Return (X, Y) of the center of cell containing provided text 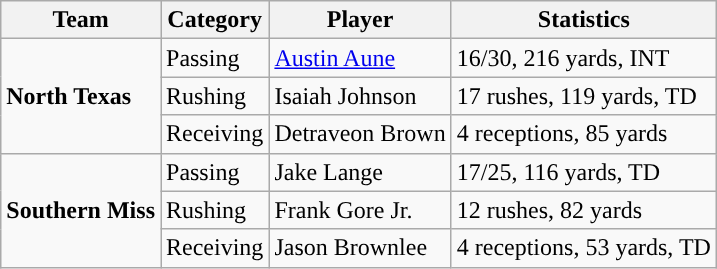
Southern Miss (81, 210)
Jason Brownlee (360, 248)
4 receptions, 53 yards, TD (584, 248)
Player (360, 20)
Category (214, 20)
17/25, 116 yards, TD (584, 172)
17 rushes, 119 yards, TD (584, 96)
Jake Lange (360, 172)
Frank Gore Jr. (360, 210)
16/30, 216 yards, INT (584, 58)
12 rushes, 82 yards (584, 210)
Detraveon Brown (360, 134)
North Texas (81, 96)
Isaiah Johnson (360, 96)
Team (81, 20)
Austin Aune (360, 58)
Statistics (584, 20)
4 receptions, 85 yards (584, 134)
